Capture the cell that displays the provided text and extract its [X, Y] central coordinate. 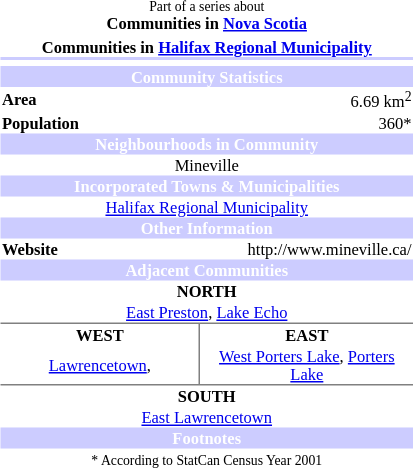
WEST [100, 334]
360* [306, 122]
Website [100, 248]
Neighbourhoods in Community [206, 144]
Population [100, 122]
East Lawrencetown [206, 416]
http://www.mineville.ca/ [306, 248]
Communities in Halifax Regional Municipality [206, 46]
NORTH [206, 290]
Community Statistics [206, 76]
SOUTH [206, 394]
Other Information [206, 228]
Footnotes [206, 438]
Lawrencetown, [100, 364]
East Preston, Lake Echo [206, 312]
West Porters Lake, Porters Lake [306, 364]
Area [100, 100]
Halifax Regional Municipality [206, 206]
Adjacent Communities [206, 270]
6.69 km2 [306, 100]
EAST [306, 334]
Incorporated Towns & Municipalities [206, 186]
Mineville [206, 164]
